Provide the (x, y) coordinate of the cell's center where the given text is located.  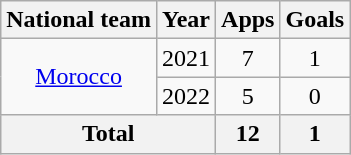
Morocco (79, 77)
Total (108, 134)
Goals (315, 20)
National team (79, 20)
2022 (186, 96)
12 (248, 134)
0 (315, 96)
7 (248, 58)
Apps (248, 20)
2021 (186, 58)
5 (248, 96)
Year (186, 20)
